Provide the [x, y] coordinate of the cell's center where the given text is located.  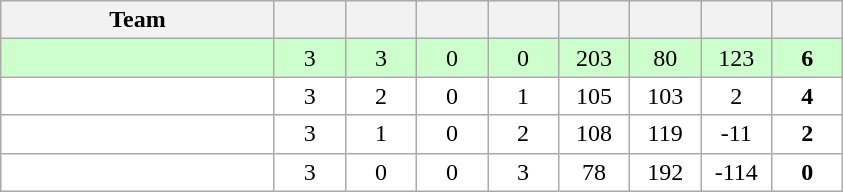
192 [666, 172]
-11 [736, 134]
123 [736, 58]
119 [666, 134]
-114 [736, 172]
Team [138, 20]
4 [808, 96]
108 [594, 134]
6 [808, 58]
103 [666, 96]
78 [594, 172]
203 [594, 58]
105 [594, 96]
80 [666, 58]
